Extract the (x, y) coordinate from the center of the cell holding the provided text.  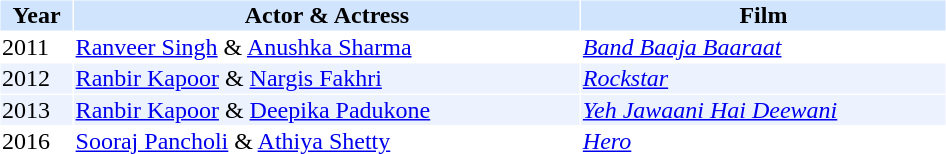
Actor & Actress (327, 15)
Rockstar (763, 79)
2011 (36, 47)
Band Baaja Baaraat (763, 47)
Ranbir Kapoor & Deepika Padukone (327, 110)
Ranveer Singh & Anushka Sharma (327, 47)
2013 (36, 110)
2012 (36, 79)
Film (763, 15)
Year (36, 15)
Yeh Jawaani Hai Deewani (763, 110)
Ranbir Kapoor & Nargis Fakhri (327, 79)
